For the text-containing cell, return its midpoint in [x, y] coordinate format. 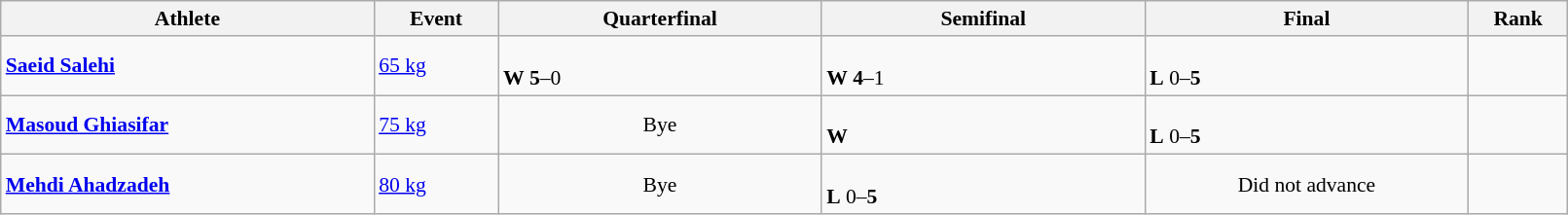
Quarterfinal [660, 18]
Did not advance [1306, 185]
W 5–0 [660, 66]
Mehdi Ahadzadeh [187, 185]
65 kg [436, 66]
Final [1306, 18]
Saeid Salehi [187, 66]
W [983, 125]
75 kg [436, 125]
W 4–1 [983, 66]
80 kg [436, 185]
Athlete [187, 18]
Rank [1518, 18]
Event [436, 18]
Masoud Ghiasifar [187, 125]
Semifinal [983, 18]
